Capture the cell that displays the provided text and extract its [X, Y] central coordinate. 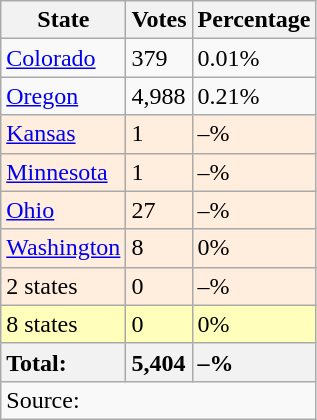
Total: [64, 362]
Votes [159, 20]
379 [159, 58]
0.01% [254, 58]
2 states [64, 286]
8 [159, 248]
Ohio [64, 210]
4,988 [159, 96]
Washington [64, 248]
0.21% [254, 96]
State [64, 20]
Colorado [64, 58]
Minnesota [64, 172]
5,404 [159, 362]
8 states [64, 324]
Percentage [254, 20]
Source: [158, 400]
27 [159, 210]
Kansas [64, 134]
Oregon [64, 96]
